Output the [X, Y] coordinate of the center of the cell containing the given text.  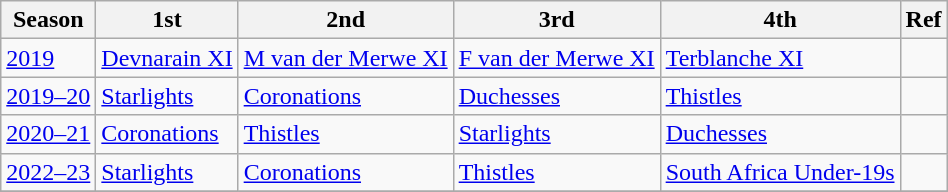
2019–20 [48, 96]
2019 [48, 58]
F van der Merwe XI [556, 58]
4th [780, 20]
Terblanche XI [780, 58]
M van der Merwe XI [346, 58]
Season [48, 20]
2nd [346, 20]
2022–23 [48, 172]
South Africa Under-19s [780, 172]
2020–21 [48, 134]
Devnarain XI [167, 58]
1st [167, 20]
Ref [924, 20]
3rd [556, 20]
